Determine the [X, Y] coordinate at the center of the cell enclosing the given text.  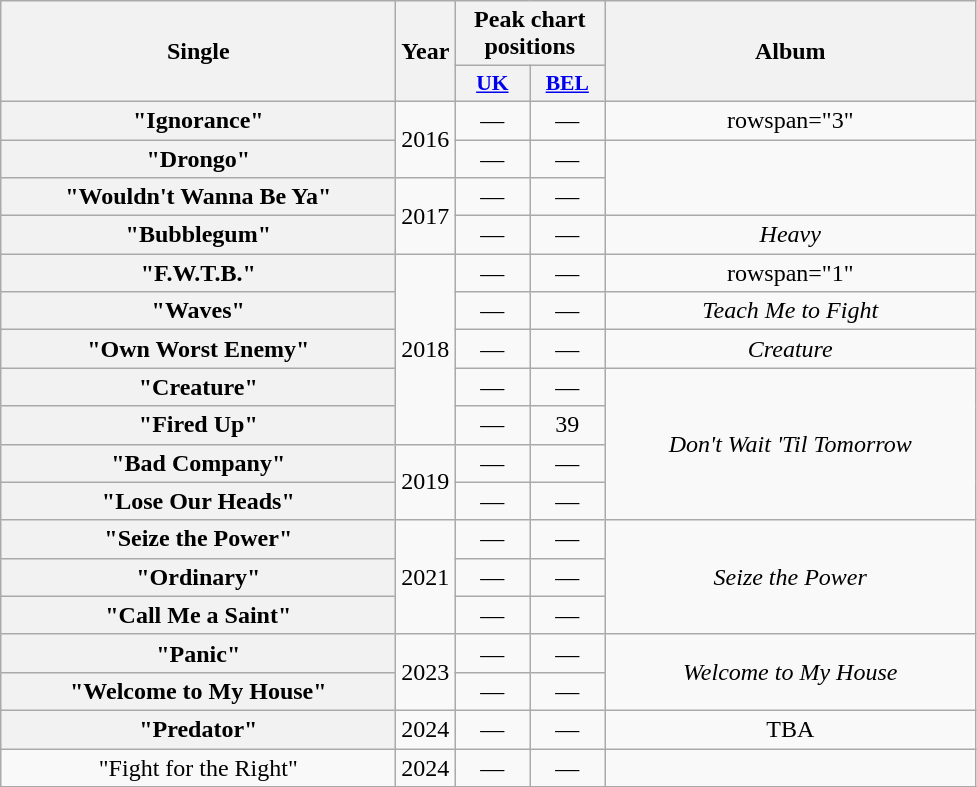
"Fired Up" [198, 425]
"Lose Our Heads" [198, 501]
rowspan="3" [790, 120]
"Bubblegum" [198, 235]
BEL [568, 84]
"Wouldn't Wanna Be Ya" [198, 197]
Single [198, 52]
2021 [426, 577]
Peak chart positions [530, 34]
2017 [426, 216]
"Predator" [198, 729]
Welcome to My House [790, 672]
"Drongo" [198, 159]
2023 [426, 672]
Creature [790, 349]
"Creature" [198, 387]
"F.W.T.B." [198, 273]
UK [492, 84]
TBA [790, 729]
Year [426, 52]
"Bad Company" [198, 463]
rowspan="1" [790, 273]
Heavy [790, 235]
Album [790, 52]
Don't Wait 'Til Tomorrow [790, 444]
2018 [426, 349]
Seize the Power [790, 577]
Teach Me to Fight [790, 311]
39 [568, 425]
"Own Worst Enemy" [198, 349]
"Call Me a Saint" [198, 615]
"Waves" [198, 311]
"Ignorance" [198, 120]
"Welcome to My House" [198, 691]
"Fight for the Right" [198, 767]
"Panic" [198, 653]
"Ordinary" [198, 577]
2019 [426, 482]
"Seize the Power" [198, 539]
2016 [426, 139]
